Scan for the cell matching the given text and deliver its [X, Y] coordinate at center. 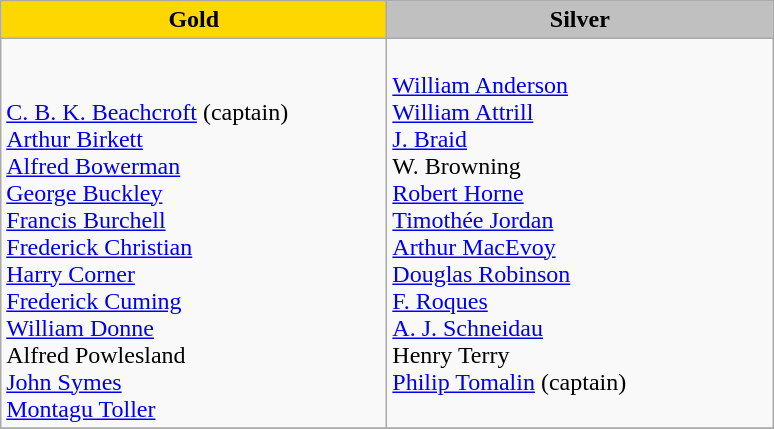
Gold [194, 20]
Silver [580, 20]
